Return (X, Y) of the center of cell containing provided text 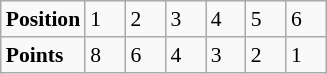
Position (43, 19)
Points (43, 55)
5 (266, 19)
8 (105, 55)
